Extract the (X, Y) coordinate from the center of the cell holding the provided text.  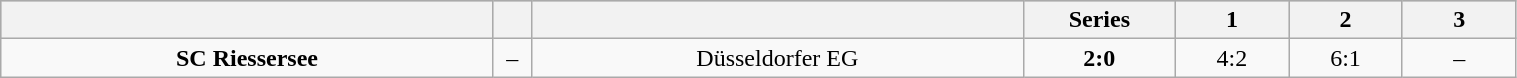
2:0 (1100, 58)
3 (1459, 20)
1 (1232, 20)
Düsseldorfer EG (777, 58)
SC Riessersee (247, 58)
6:1 (1346, 58)
4:2 (1232, 58)
Series (1100, 20)
2 (1346, 20)
